Output the (x, y) coordinate of the center of the cell containing the given text.  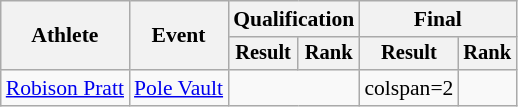
colspan=2 (408, 88)
Final (438, 19)
Robison Pratt (65, 88)
Event (178, 36)
Athlete (65, 36)
Pole Vault (178, 88)
Qualification (294, 19)
